Detect which cell encompasses the target text, then output its [x, y] center coordinate. 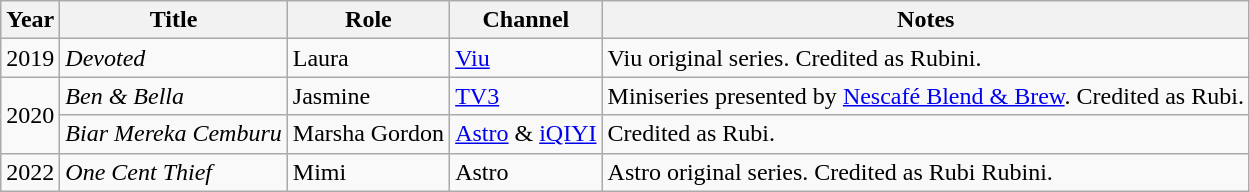
One Cent Thief [174, 172]
Credited as Rubi. [926, 134]
Viu [526, 58]
Miniseries presented by Nescafé Blend & Brew. Credited as Rubi. [926, 96]
TV3 [526, 96]
Role [368, 20]
Ben & Bella [174, 96]
Marsha Gordon [368, 134]
Year [30, 20]
Astro & iQIYI [526, 134]
2022 [30, 172]
Astro original series. Credited as Rubi Rubini. [926, 172]
Astro [526, 172]
2020 [30, 115]
Laura [368, 58]
Biar Mereka Cemburu [174, 134]
Notes [926, 20]
Mimi [368, 172]
Devoted [174, 58]
Channel [526, 20]
Jasmine [368, 96]
Viu original series. Credited as Rubini. [926, 58]
Title [174, 20]
2019 [30, 58]
